Detect which cell encompasses the target text, then output its [X, Y] center coordinate. 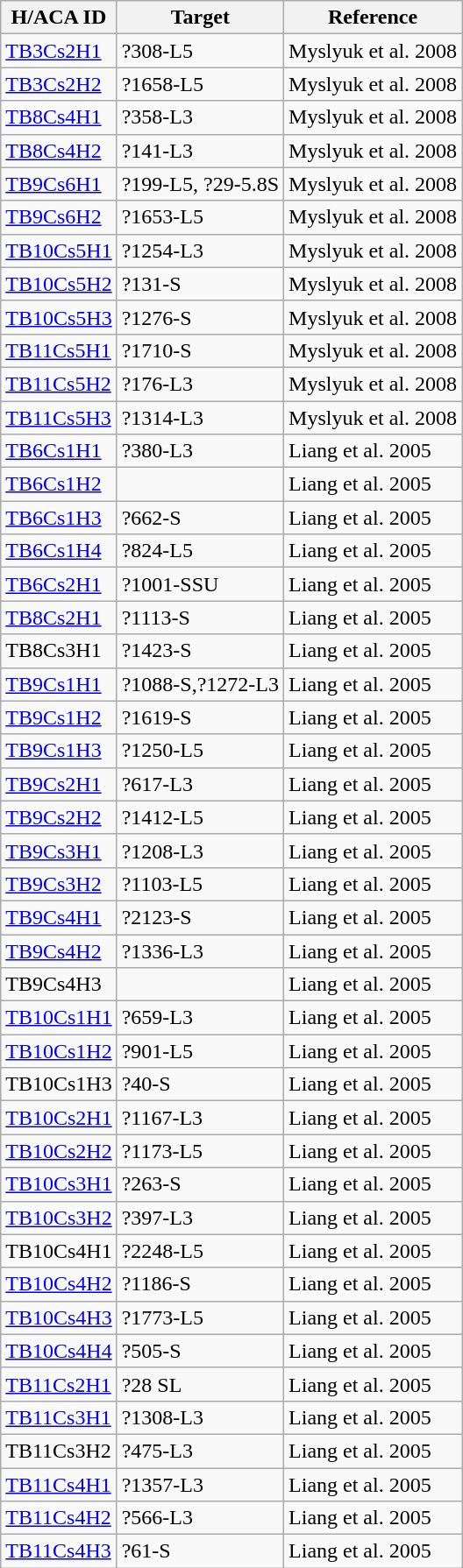
TB9Cs6H2 [59, 217]
TB9Cs2H2 [59, 817]
TB11Cs2H1 [59, 1384]
?308-L5 [200, 51]
TB10Cs5H1 [59, 251]
TB9Cs4H2 [59, 950]
TB9Cs1H3 [59, 751]
TB11Cs5H3 [59, 418]
?566-L3 [200, 1518]
H/ACA ID [59, 18]
TB10Cs2H1 [59, 1118]
TB11Cs4H3 [59, 1551]
TB11Cs3H1 [59, 1417]
?1001-SSU [200, 584]
?901-L5 [200, 1051]
TB10Cs4H4 [59, 1351]
?1276-S [200, 317]
TB6Cs2H1 [59, 584]
?131-S [200, 284]
TB9Cs3H1 [59, 851]
?1186-S [200, 1284]
?1308-L3 [200, 1417]
?1710-S [200, 350]
TB10Cs5H2 [59, 284]
?1103-L5 [200, 884]
TB10Cs4H2 [59, 1284]
?824-L5 [200, 551]
TB3Cs2H1 [59, 51]
TB10Cs1H1 [59, 1018]
?1773-L5 [200, 1317]
TB9Cs4H3 [59, 985]
?1653-L5 [200, 217]
?659-L3 [200, 1018]
Reference [374, 18]
TB11Cs3H2 [59, 1451]
TB9Cs3H2 [59, 884]
TB11Cs4H1 [59, 1485]
?358-L3 [200, 117]
TB11Cs4H2 [59, 1518]
TB10Cs1H3 [59, 1084]
TB10Cs5H3 [59, 317]
?263-S [200, 1184]
TB8Cs2H1 [59, 618]
?1173-L5 [200, 1151]
?199-L5, ?29-5.8S [200, 184]
?1336-L3 [200, 950]
TB6Cs1H1 [59, 451]
TB6Cs1H2 [59, 484]
TB9Cs6H1 [59, 184]
TB9Cs2H1 [59, 784]
?176-L3 [200, 384]
TB9Cs1H2 [59, 717]
?475-L3 [200, 1451]
?505-S [200, 1351]
TB11Cs5H2 [59, 384]
?1658-L5 [200, 84]
TB10Cs3H1 [59, 1184]
?1412-L5 [200, 817]
TB10Cs3H2 [59, 1218]
TB6Cs1H3 [59, 518]
Target [200, 18]
?28 SL [200, 1384]
?617-L3 [200, 784]
TB3Cs2H2 [59, 84]
TB8Cs4H2 [59, 151]
?1167-L3 [200, 1118]
TB8Cs3H1 [59, 651]
?1619-S [200, 717]
TB8Cs4H1 [59, 117]
?662-S [200, 518]
?1250-L5 [200, 751]
?1088-S,?1272-L3 [200, 684]
?2248-L5 [200, 1251]
TB9Cs4H1 [59, 917]
TB10Cs1H2 [59, 1051]
?141-L3 [200, 151]
?380-L3 [200, 451]
TB10Cs4H1 [59, 1251]
TB6Cs1H4 [59, 551]
?1113-S [200, 618]
TB10Cs2H2 [59, 1151]
TB11Cs5H1 [59, 350]
?1357-L3 [200, 1485]
?1314-L3 [200, 418]
?397-L3 [200, 1218]
TB9Cs1H1 [59, 684]
?40-S [200, 1084]
?2123-S [200, 917]
?1254-L3 [200, 251]
TB10Cs4H3 [59, 1317]
?1208-L3 [200, 851]
?1423-S [200, 651]
?61-S [200, 1551]
